Capture the cell that displays the provided text and extract its (X, Y) central coordinate. 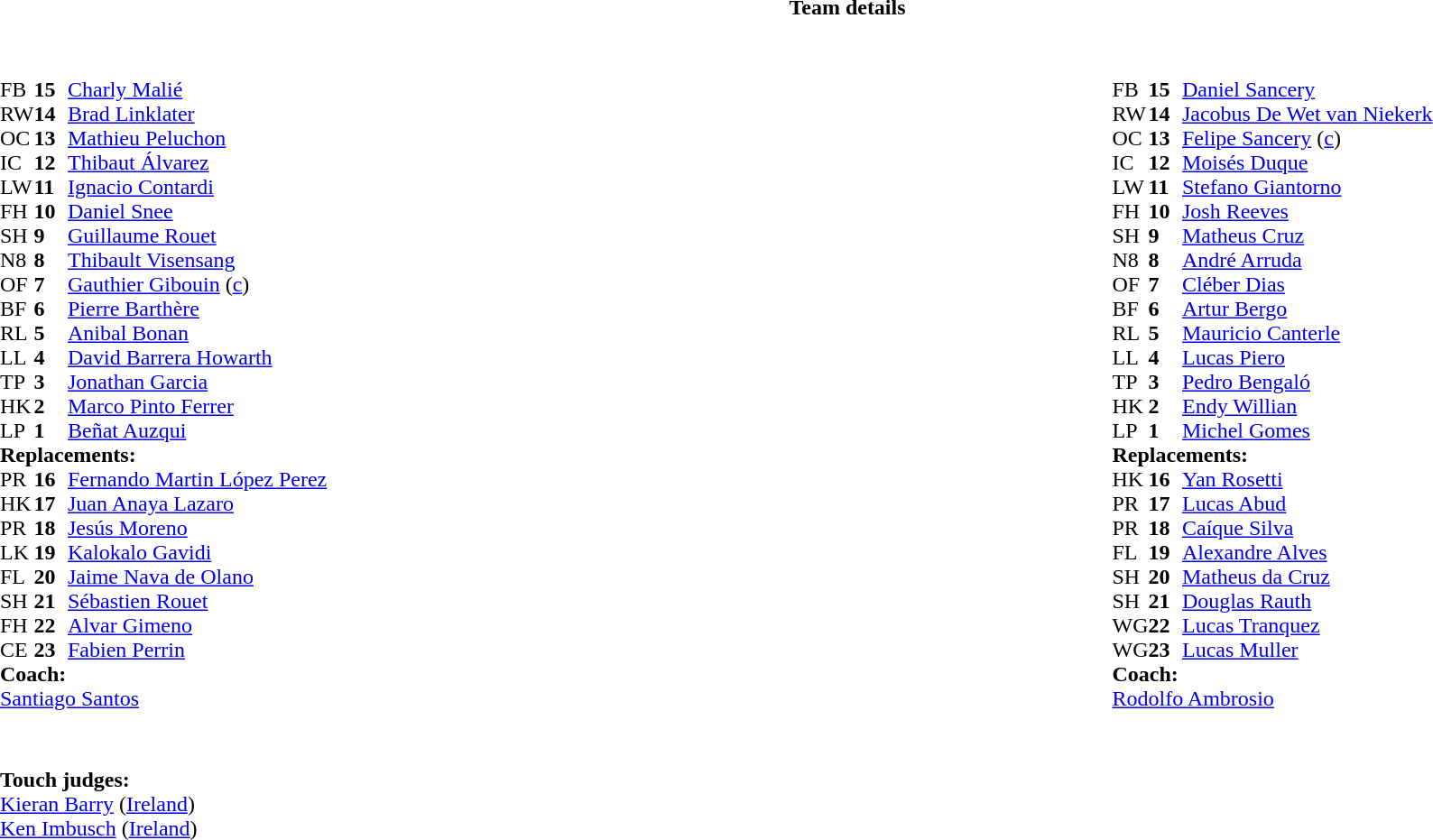
Lucas Piero (1308, 357)
Endy Willian (1308, 406)
Guillaume Rouet (197, 236)
Matheus da Cruz (1308, 577)
Mauricio Canterle (1308, 334)
Cléber Dias (1308, 285)
Charly Malié (197, 90)
David Barrera Howarth (197, 357)
Ignacio Contardi (197, 188)
Fernando Martin López Perez (197, 480)
Jacobus De Wet van Niekerk (1308, 114)
Mathieu Peluchon (197, 139)
Yan Rosetti (1308, 480)
Thibaut Álvarez (197, 162)
Matheus Cruz (1308, 236)
Josh Reeves (1308, 211)
Marco Pinto Ferrer (197, 406)
André Arruda (1308, 260)
Daniel Snee (197, 211)
Brad Linklater (197, 114)
Douglas Rauth (1308, 601)
Rodolfo Ambrosio (1272, 698)
Moisés Duque (1308, 162)
Alexandre Alves (1308, 552)
Santiago Santos (163, 698)
Jonathan Garcia (197, 383)
LK (17, 552)
Thibault Visensang (197, 260)
Lucas Tranquez (1308, 626)
Felipe Sancery (c) (1308, 139)
Pierre Barthère (197, 309)
Anibal Bonan (197, 334)
Daniel Sancery (1308, 90)
Fabien Perrin (197, 650)
Michel Gomes (1308, 431)
Alvar Gimeno (197, 626)
Jesús Moreno (197, 529)
Kalokalo Gavidi (197, 552)
Gauthier Gibouin (c) (197, 285)
Jaime Nava de Olano (197, 577)
Lucas Muller (1308, 650)
Lucas Abud (1308, 503)
Beñat Auzqui (197, 431)
Sébastien Rouet (197, 601)
Artur Bergo (1308, 309)
Juan Anaya Lazaro (197, 503)
Stefano Giantorno (1308, 188)
Caíque Silva (1308, 529)
Pedro Bengaló (1308, 383)
CE (17, 650)
